Extract the [x, y] coordinate from the center of the cell holding the provided text.  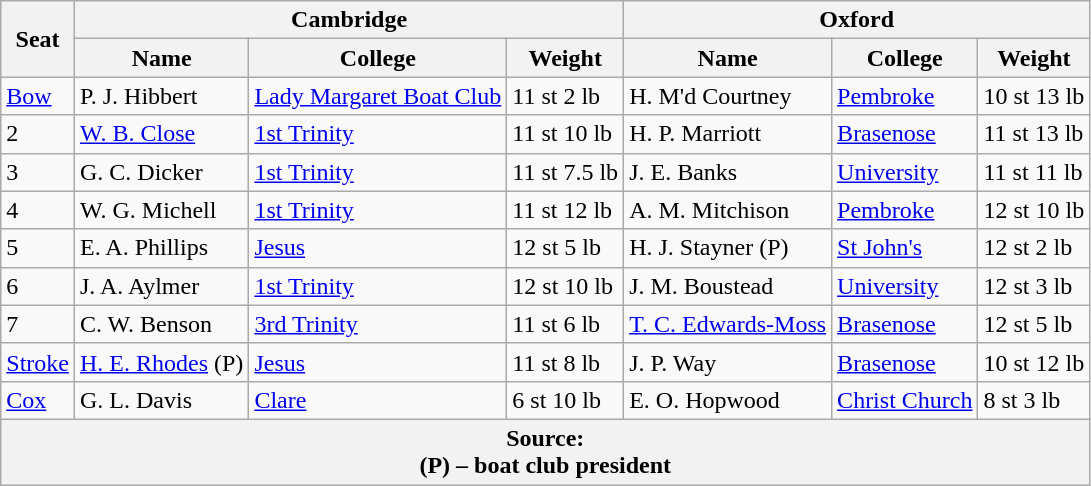
J. A. Aylmer [161, 286]
4 [38, 210]
11 st 12 lb [566, 210]
2 [38, 134]
8 st 3 lb [1034, 400]
G. L. Davis [161, 400]
C. W. Benson [161, 324]
J. M. Boustead [728, 286]
11 st 13 lb [1034, 134]
W. B. Close [161, 134]
11 st 6 lb [566, 324]
Bow [38, 96]
J. P. Way [728, 362]
12 st 2 lb [1034, 248]
5 [38, 248]
10 st 12 lb [1034, 362]
H. E. Rhodes (P) [161, 362]
6 [38, 286]
10 st 13 lb [1034, 96]
Oxford [857, 20]
A. M. Mitchison [728, 210]
12 st 3 lb [1034, 286]
P. J. Hibbert [161, 96]
Cox [38, 400]
7 [38, 324]
6 st 10 lb [566, 400]
G. C. Dicker [161, 172]
W. G. Michell [161, 210]
3 [38, 172]
E. O. Hopwood [728, 400]
11 st 8 lb [566, 362]
Clare [378, 400]
H. P. Marriott [728, 134]
T. C. Edwards-Moss [728, 324]
11 st 10 lb [566, 134]
11 st 11 lb [1034, 172]
H. J. Stayner (P) [728, 248]
Seat [38, 39]
11 st 7.5 lb [566, 172]
Cambridge [348, 20]
Lady Margaret Boat Club [378, 96]
H. M'd Courtney [728, 96]
E. A. Phillips [161, 248]
Stroke [38, 362]
3rd Trinity [378, 324]
St John's [905, 248]
J. E. Banks [728, 172]
11 st 2 lb [566, 96]
Christ Church [905, 400]
Source:(P) – boat club president [546, 452]
